Detect which cell encompasses the target text, then output its (X, Y) center coordinate. 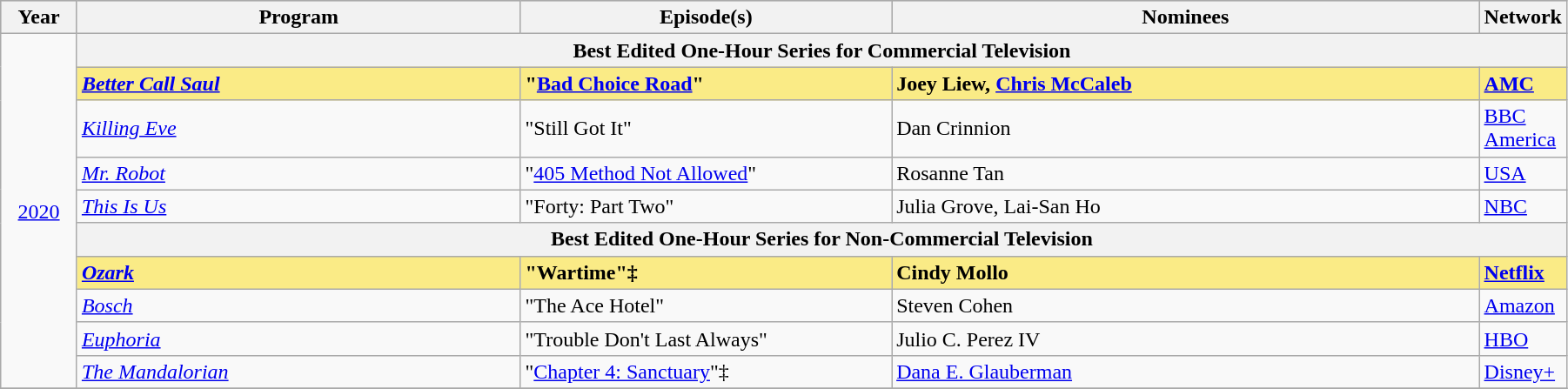
This Is Us (298, 206)
Episode(s) (707, 17)
Nominees (1185, 17)
Bosch (298, 305)
"Forty: Part Two" (707, 206)
Dana E. Glauberman (1185, 372)
"Still Got It" (707, 129)
Mr. Robot (298, 173)
Disney+ (1523, 372)
Euphoria (298, 339)
"Bad Choice Road" (707, 84)
Julia Grove, Lai-San Ho (1185, 206)
Network (1523, 17)
Ozark (298, 272)
Best Edited One-Hour Series for Non-Commercial Television (821, 239)
Year (39, 17)
The Mandalorian (298, 372)
Steven Cohen (1185, 305)
Joey Liew, Chris McCaleb (1185, 84)
Program (298, 17)
Best Edited One-Hour Series for Commercial Television (821, 50)
"405 Method Not Allowed" (707, 173)
Netflix (1523, 272)
AMC (1523, 84)
"Wartime"‡ (707, 272)
Dan Crinnion (1185, 129)
Killing Eve (298, 129)
BBC America (1523, 129)
Better Call Saul (298, 84)
Julio C. Perez IV (1185, 339)
"The Ace Hotel" (707, 305)
"Trouble Don't Last Always" (707, 339)
Amazon (1523, 305)
"Chapter 4: Sanctuary"‡ (707, 372)
2020 (39, 211)
Rosanne Tan (1185, 173)
Cindy Mollo (1185, 272)
USA (1523, 173)
NBC (1523, 206)
HBO (1523, 339)
